Return (X, Y) of the center of cell containing provided text 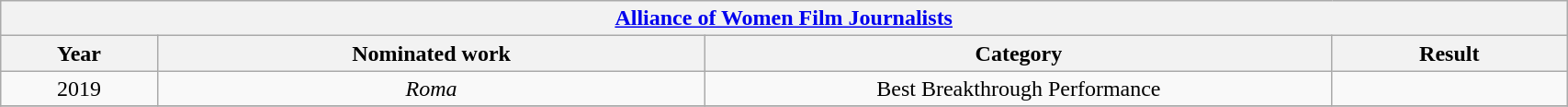
2019 (79, 89)
Result (1450, 53)
Nominated work (432, 53)
Best Breakthrough Performance (1019, 89)
Year (79, 53)
Roma (432, 89)
Category (1019, 53)
Alliance of Women Film Journalists (784, 18)
